Scan for the cell matching the given text and deliver its [x, y] coordinate at center. 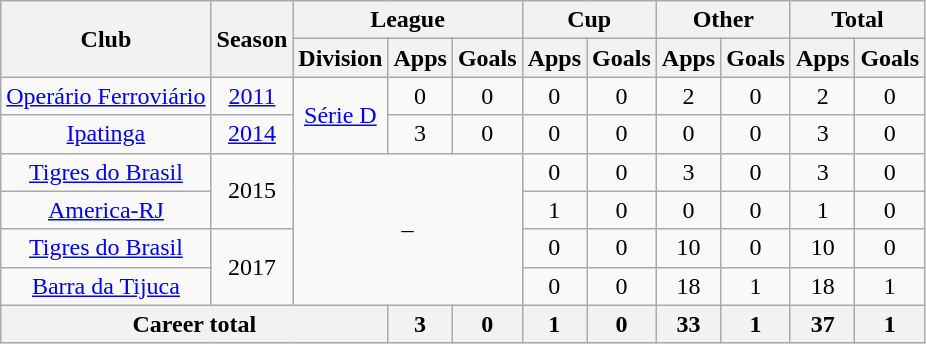
– [408, 229]
Division [340, 58]
Operário Ferroviário [106, 96]
League [408, 20]
2014 [252, 134]
Cup [589, 20]
Série D [340, 115]
Total [857, 20]
Other [723, 20]
2017 [252, 267]
Club [106, 39]
2011 [252, 96]
33 [688, 324]
2015 [252, 191]
Season [252, 39]
37 [822, 324]
Ipatinga [106, 134]
Barra da Tijuca [106, 286]
America-RJ [106, 210]
Career total [194, 324]
